From the cell containing the given text, extract its center point as [x, y] coordinate. 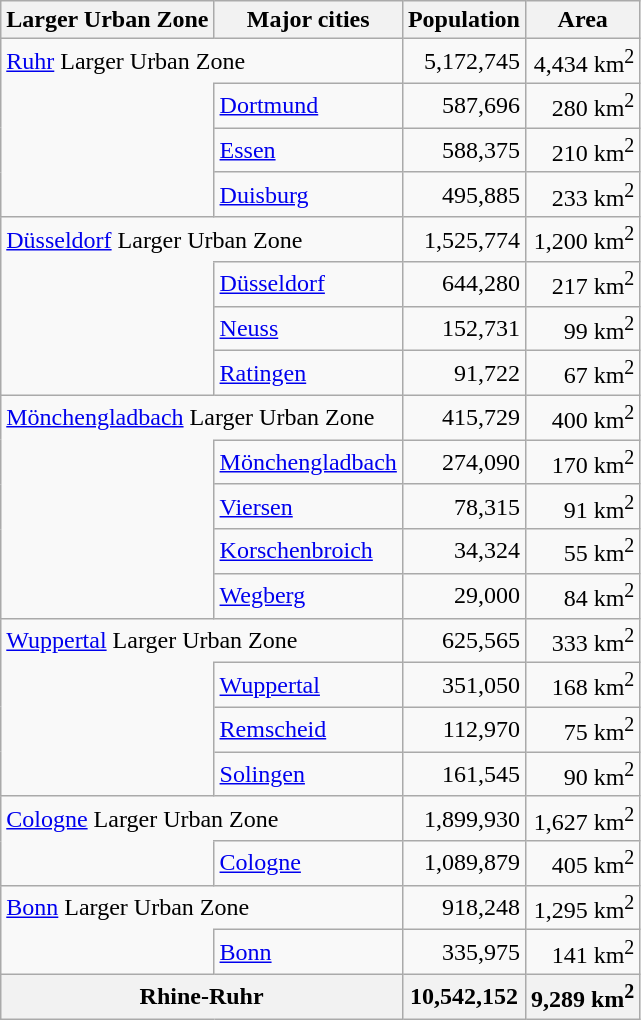
210 km2 [582, 150]
Remscheid [308, 730]
Duisburg [308, 194]
Neuss [308, 328]
152,731 [464, 328]
75 km2 [582, 730]
67 km2 [582, 374]
1,899,930 [464, 818]
Solingen [308, 774]
5,172,745 [464, 62]
Ruhr Larger Urban Zone [202, 62]
141 km2 [582, 952]
Düsseldorf [308, 284]
4,434 km2 [582, 62]
170 km2 [582, 462]
280 km2 [582, 106]
Dortmund [308, 106]
78,315 [464, 506]
29,000 [464, 596]
99 km2 [582, 328]
9,289 km2 [582, 996]
168 km2 [582, 686]
1,295 km2 [582, 908]
Bonn [308, 952]
161,545 [464, 774]
Düsseldorf Larger Urban Zone [202, 240]
84 km2 [582, 596]
10,542,152 [464, 996]
1,525,774 [464, 240]
91,722 [464, 374]
Bonn Larger Urban Zone [202, 908]
918,248 [464, 908]
Area [582, 20]
Viersen [308, 506]
112,970 [464, 730]
Mönchengladbach [308, 462]
Ratingen [308, 374]
274,090 [464, 462]
644,280 [464, 284]
587,696 [464, 106]
55 km2 [582, 552]
625,565 [464, 640]
Major cities [308, 20]
Wegberg [308, 596]
217 km2 [582, 284]
335,975 [464, 952]
333 km2 [582, 640]
400 km2 [582, 418]
Larger Urban Zone [108, 20]
Rhine-Ruhr [202, 996]
Wuppertal Larger Urban Zone [202, 640]
351,050 [464, 686]
34,324 [464, 552]
405 km2 [582, 864]
233 km2 [582, 194]
495,885 [464, 194]
Population [464, 20]
1,627 km2 [582, 818]
91 km2 [582, 506]
Cologne Larger Urban Zone [202, 818]
588,375 [464, 150]
1,200 km2 [582, 240]
Korschenbroich [308, 552]
Essen [308, 150]
90 km2 [582, 774]
415,729 [464, 418]
Cologne [308, 864]
1,089,879 [464, 864]
Mönchengladbach Larger Urban Zone [202, 418]
Wuppertal [308, 686]
